Pinpoint the cell where the given text exists, returning its (x, y) midpoint coordinate. 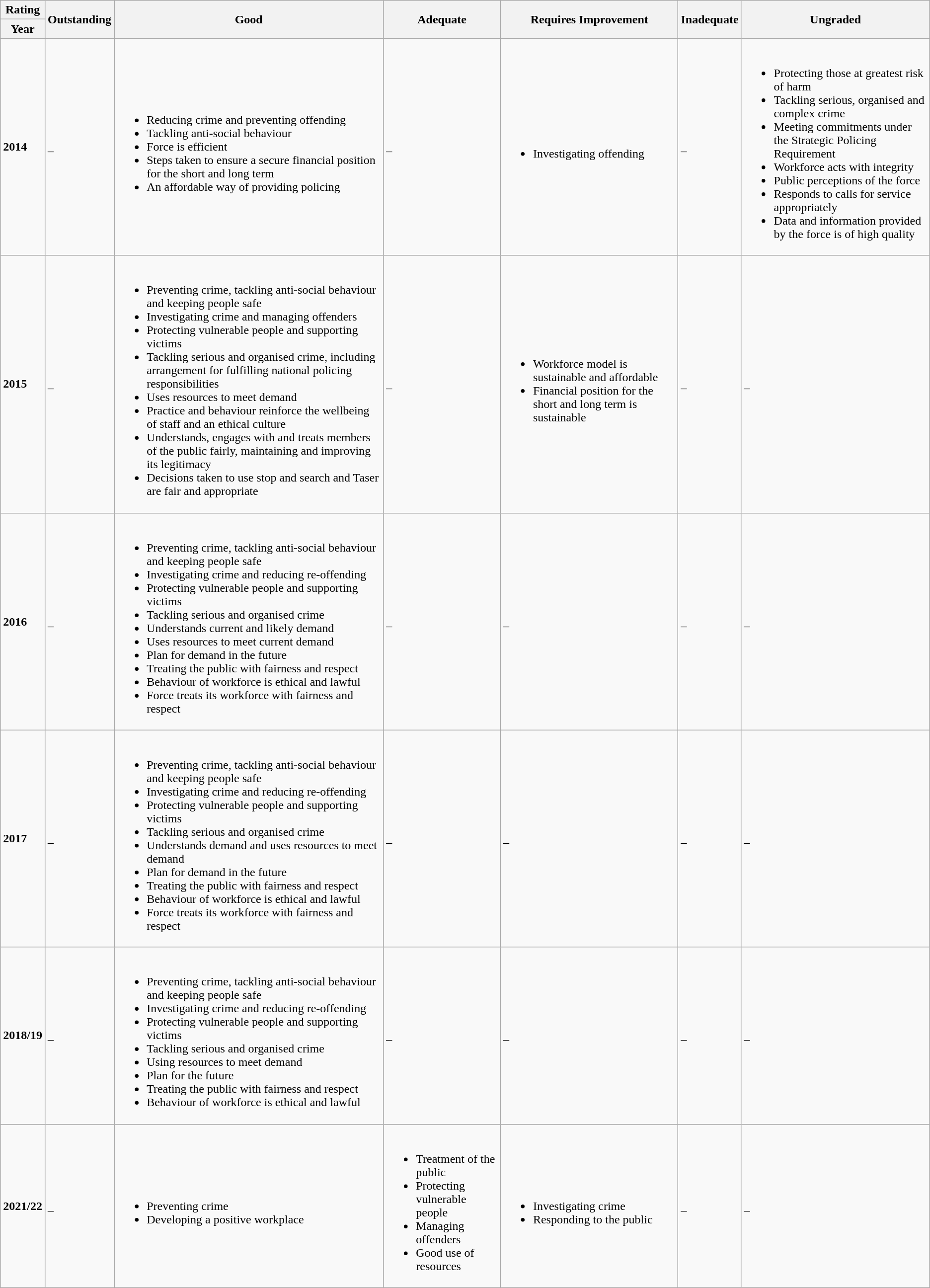
2015 (23, 384)
Inadequate (709, 19)
2018/19 (23, 1036)
Ungraded (836, 19)
Year (23, 29)
Outstanding (79, 19)
Workforce model is sustainable and affordableFinancial position for the short and long term is sustainable (589, 384)
Adequate (442, 19)
2014 (23, 147)
Rating (23, 10)
2021/22 (23, 1206)
2016 (23, 621)
Requires Improvement (589, 19)
Good (249, 19)
2017 (23, 839)
Treatment of the publicProtecting vulnerable peopleManaging offendersGood use of resources (442, 1206)
Investigating crimeResponding to the public (589, 1206)
Preventing crimeDeveloping a positive workplace (249, 1206)
Investigating offending (589, 147)
